From the cell containing the given text, extract its center point as (x, y) coordinate. 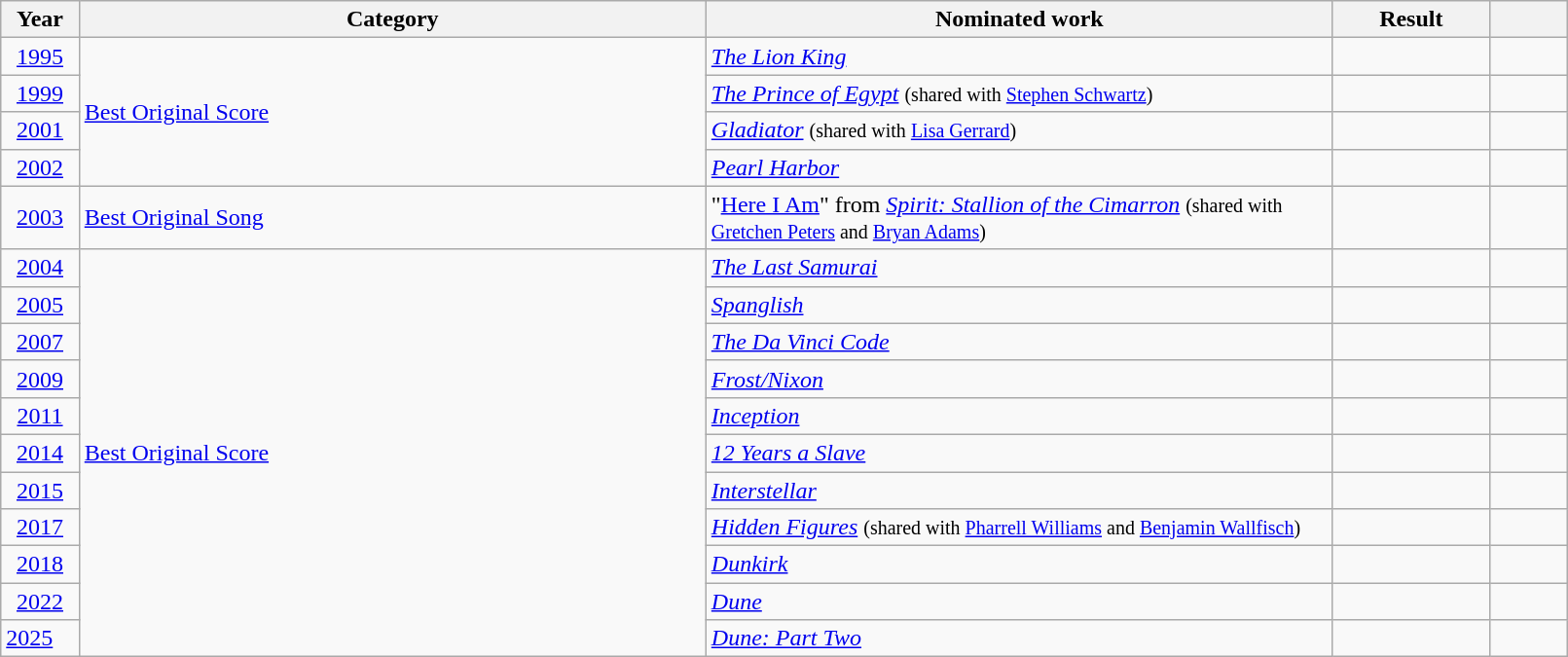
2018 (40, 565)
1999 (40, 93)
2025 (40, 639)
2005 (40, 305)
Inception (1019, 416)
2022 (40, 602)
Spanglish (1019, 305)
2003 (40, 218)
The Da Vinci Code (1019, 342)
12 Years a Slave (1019, 453)
2004 (40, 268)
Pearl Harbor (1019, 167)
2017 (40, 528)
Year (40, 19)
2001 (40, 130)
Dunkirk (1019, 565)
Gladiator (shared with Lisa Gerrard) (1019, 130)
2007 (40, 342)
Hidden Figures (shared with Pharrell Williams and Benjamin Wallfisch) (1019, 528)
2011 (40, 416)
2002 (40, 167)
2014 (40, 453)
Dune: Part Two (1019, 639)
Best Original Song (392, 218)
The Last Samurai (1019, 268)
Result (1411, 19)
"Here I Am" from Spirit: Stallion of the Cimarron (shared with Gretchen Peters and Bryan Adams) (1019, 218)
The Lion King (1019, 56)
Category (392, 19)
The Prince of Egypt (shared with Stephen Schwartz) (1019, 93)
Nominated work (1019, 19)
Interstellar (1019, 490)
Frost/Nixon (1019, 379)
2015 (40, 490)
2009 (40, 379)
1995 (40, 56)
Dune (1019, 602)
